Detect which cell encompasses the target text, then output its [x, y] center coordinate. 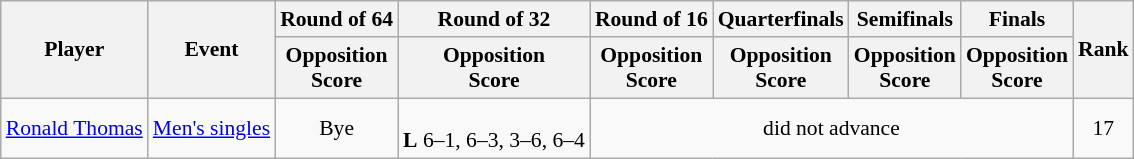
Bye [336, 128]
Quarterfinals [781, 19]
Men's singles [212, 128]
Round of 16 [652, 19]
Player [74, 50]
Round of 64 [336, 19]
Finals [1017, 19]
17 [1104, 128]
Round of 32 [494, 19]
L 6–1, 6–3, 3–6, 6–4 [494, 128]
Rank [1104, 50]
Event [212, 50]
Ronald Thomas [74, 128]
Semifinals [905, 19]
did not advance [832, 128]
